Return [x, y] of the center of cell containing provided text 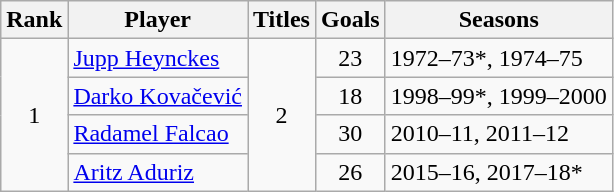
30 [350, 134]
Seasons [498, 20]
Jupp Heynckes [158, 58]
1998–99*, 1999–2000 [498, 96]
23 [350, 58]
2015–16, 2017–18* [498, 172]
Player [158, 20]
Goals [350, 20]
Rank [34, 20]
Titles [282, 20]
Radamel Falcao [158, 134]
2 [282, 115]
26 [350, 172]
1972–73*, 1974–75 [498, 58]
1 [34, 115]
18 [350, 96]
2010–11, 2011–12 [498, 134]
Aritz Aduriz [158, 172]
Darko Kovačević [158, 96]
